Detect which cell encompasses the target text, then output its [x, y] center coordinate. 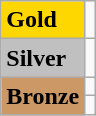
Gold [43, 20]
Bronze [43, 96]
Silver [43, 58]
